From the cell containing the given text, extract its center point as (X, Y) coordinate. 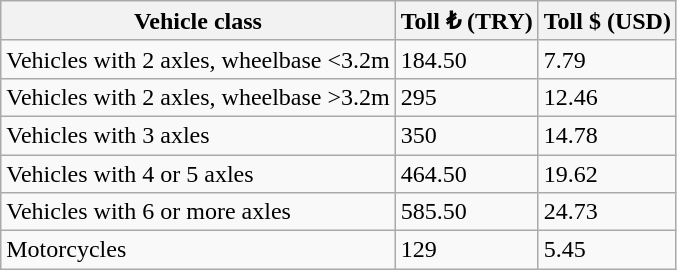
Vehicles with 2 axles, wheelbase <3.2m (198, 59)
Vehicles with 2 axles, wheelbase >3.2m (198, 97)
Toll $ (USD) (607, 21)
Toll ₺ (TRY) (466, 21)
12.46 (607, 97)
24.73 (607, 212)
19.62 (607, 173)
Vehicles with 4 or 5 axles (198, 173)
350 (466, 135)
184.50 (466, 59)
129 (466, 250)
Vehicles with 3 axles (198, 135)
Vehicles with 6 or more axles (198, 212)
295 (466, 97)
Vehicle class (198, 21)
585.50 (466, 212)
7.79 (607, 59)
464.50 (466, 173)
14.78 (607, 135)
5.45 (607, 250)
Motorcycles (198, 250)
